Identify which cell holds the provided text, then report its [x, y] central coordinate. 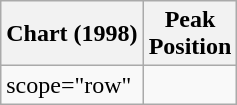
scope="row" [72, 85]
Chart (1998) [72, 34]
PeakPosition [190, 34]
